Capture the cell that displays the provided text and extract its [x, y] central coordinate. 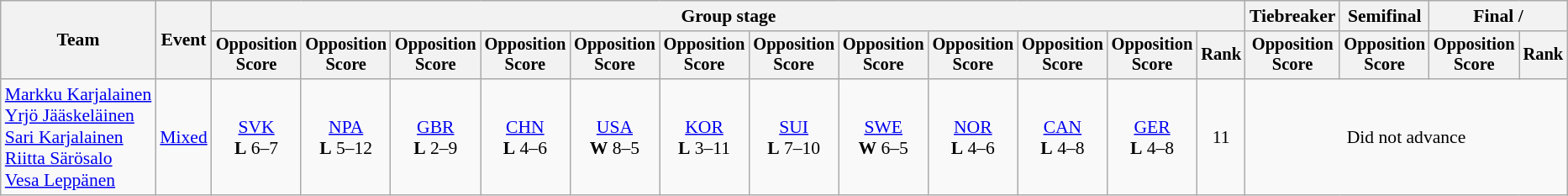
KORL 3–11 [704, 137]
Mixed [183, 137]
Did not advance [1407, 137]
11 [1221, 137]
NORL 4–6 [973, 137]
SVKL 6–7 [257, 137]
Semifinal [1385, 16]
SWEW 6–5 [884, 137]
GERL 4–8 [1153, 137]
Event [183, 40]
Group stage [729, 16]
Final / [1498, 16]
Markku KarjalainenYrjö JääskeläinenSari KarjalainenRiitta SärösaloVesa Leppänen [79, 137]
NPAL 5–12 [346, 137]
Tiebreaker [1292, 16]
GBRL 2–9 [435, 137]
Team [79, 40]
USAW 8–5 [615, 137]
SUIL 7–10 [793, 137]
CANL 4–8 [1062, 137]
CHNL 4–6 [526, 137]
